Provide the [x, y] coordinate of the cell's center where the given text is located.  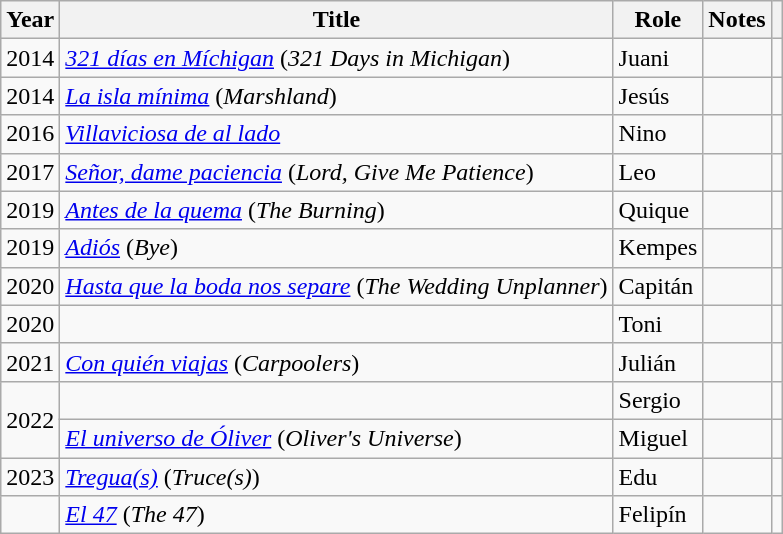
2017 [30, 172]
El universo de Óliver (Oliver's Universe) [336, 438]
Nino [658, 134]
Villaviciosa de al lado [336, 134]
Adiós (Bye) [336, 248]
La isla mínima (Marshland) [336, 96]
Quique [658, 210]
2016 [30, 134]
Year [30, 20]
2021 [30, 362]
Sergio [658, 400]
Toni [658, 324]
Role [658, 20]
Felipín [658, 515]
Antes de la quema (The Burning) [336, 210]
Kempes [658, 248]
Edu [658, 477]
321 días en Míchigan (321 Days in Michigan) [336, 58]
Señor, dame paciencia (Lord, Give Me Patience) [336, 172]
2022 [30, 419]
Con quién viajas (Carpoolers) [336, 362]
El 47 (The 47) [336, 515]
Capitán [658, 286]
Tregua(s) (Truce(s)) [336, 477]
2023 [30, 477]
Julián [658, 362]
Miguel [658, 438]
Notes [737, 20]
Hasta que la boda nos separe (The Wedding Unplanner) [336, 286]
Juani [658, 58]
Title [336, 20]
Jesús [658, 96]
Leo [658, 172]
